Detect which cell encompasses the target text, then output its (X, Y) center coordinate. 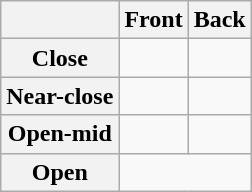
Back (220, 20)
Front (154, 20)
Open (60, 172)
Near-close (60, 96)
Close (60, 58)
Open-mid (60, 134)
